Find where the given text appears and provide that cell's center as (X, Y) coordinate. 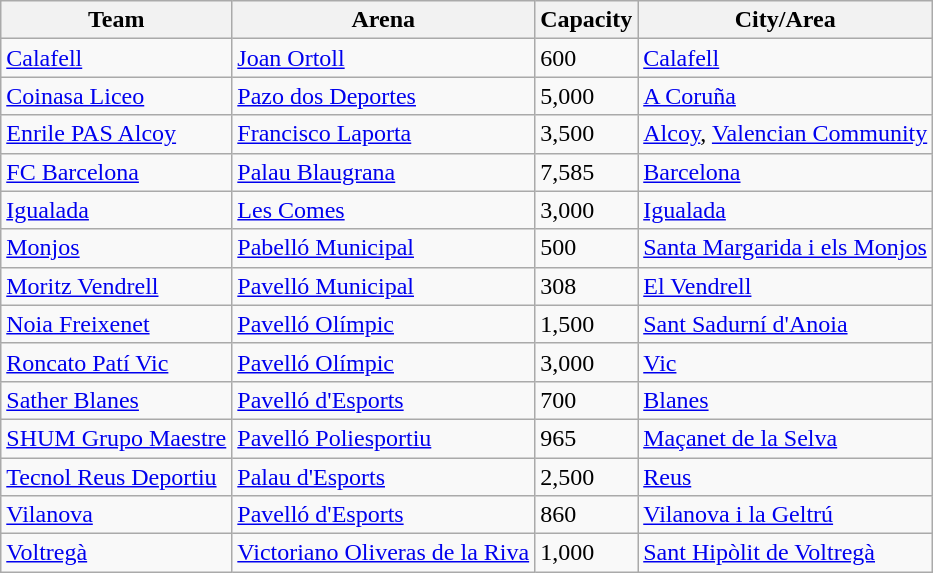
Sather Blanes (116, 400)
City/Area (786, 20)
308 (586, 286)
1,500 (586, 324)
Blanes (786, 400)
Francisco Laporta (384, 134)
Enrile PAS Alcoy (116, 134)
Les Comes (384, 210)
Vic (786, 362)
A Coruña (786, 96)
Roncato Patí Vic (116, 362)
Palau d'Esports (384, 477)
Santa Margarida i els Monjos (786, 248)
860 (586, 515)
Sant Sadurní d'Anoia (786, 324)
Pavelló Poliesportiu (384, 438)
2,500 (586, 477)
Tecnol Reus Deportiu (116, 477)
Pazo dos Deportes (384, 96)
5,000 (586, 96)
Sant Hipòlit de Voltregà (786, 553)
3,500 (586, 134)
El Vendrell (786, 286)
Moritz Vendrell (116, 286)
Noia Freixenet (116, 324)
Barcelona (786, 172)
Vilanova i la Geltrú (786, 515)
Pavelló Municipal (384, 286)
Coinasa Liceo (116, 96)
Palau Blaugrana (384, 172)
Capacity (586, 20)
Voltregà (116, 553)
Reus (786, 477)
FC Barcelona (116, 172)
Victoriano Oliveras de la Riva (384, 553)
SHUM Grupo Maestre (116, 438)
7,585 (586, 172)
Pabelló Municipal (384, 248)
700 (586, 400)
Arena (384, 20)
965 (586, 438)
Monjos (116, 248)
Joan Ortoll (384, 58)
Team (116, 20)
1,000 (586, 553)
Vilanova (116, 515)
Maçanet de la Selva (786, 438)
600 (586, 58)
Alcoy, Valencian Community (786, 134)
500 (586, 248)
